For the text-containing cell, return its midpoint in (X, Y) coordinate format. 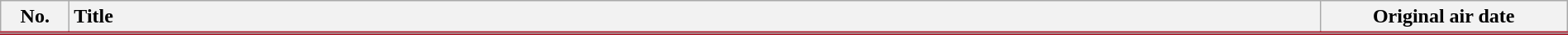
Original air date (1444, 17)
Title (695, 17)
No. (35, 17)
